Provide the [x, y] coordinate of the cell's center where the given text is located.  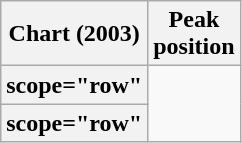
Peakposition [194, 34]
Chart (2003) [74, 34]
